Return the [X, Y] coordinate for the center point of the cell that contains the specified text.  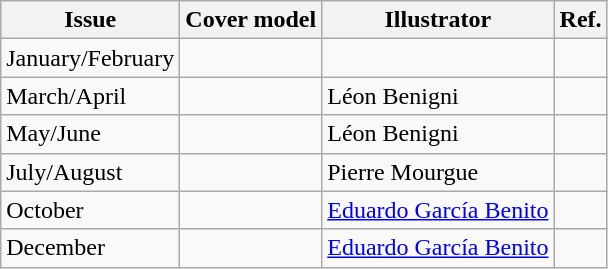
March/April [90, 96]
January/February [90, 58]
Illustrator [438, 20]
October [90, 210]
May/June [90, 134]
December [90, 248]
Ref. [580, 20]
Cover model [251, 20]
Pierre Mourgue [438, 172]
Issue [90, 20]
July/August [90, 172]
